Output the [X, Y] coordinate of the center of the cell containing the given text.  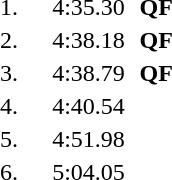
4:51.98 [88, 139]
4:38.18 [88, 40]
4:40.54 [88, 106]
4:38.79 [88, 73]
